From the cell containing the given text, extract its center point as (x, y) coordinate. 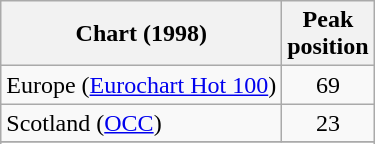
23 (328, 123)
Chart (1998) (142, 34)
69 (328, 85)
Scotland (OCC) (142, 123)
Europe (Eurochart Hot 100) (142, 85)
Peakposition (328, 34)
